Return (x, y) of the center of cell containing provided text 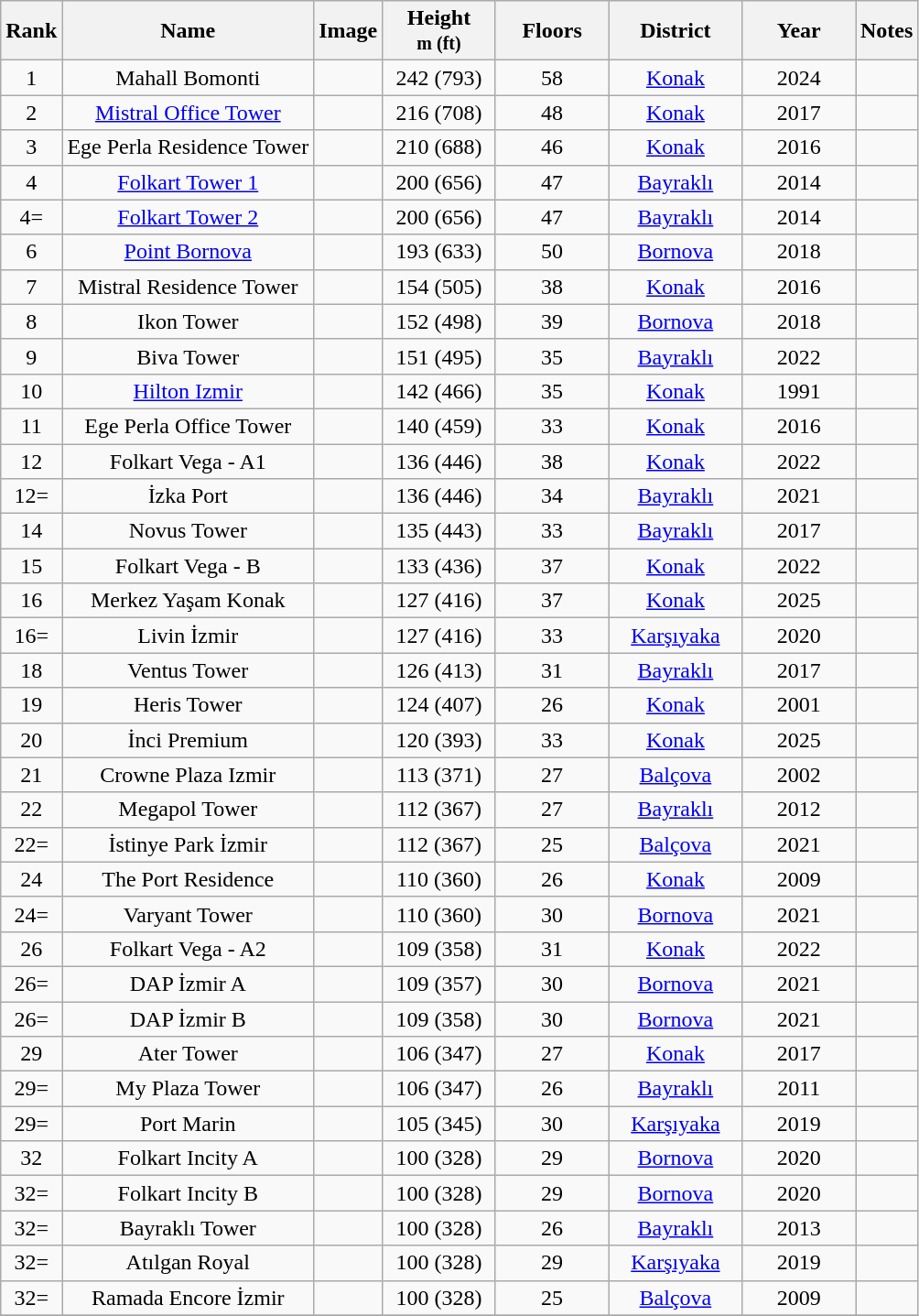
Atılgan Royal (189, 1263)
242 (793) (439, 78)
58 (552, 78)
1 (31, 78)
2001 (799, 705)
Megapol Tower (189, 810)
Mahall Bomonti (189, 78)
Folkart Incity A (189, 1158)
39 (552, 321)
14 (31, 531)
Hilton Izmir (189, 391)
DAP İzmir A (189, 984)
Folkart Tower 2 (189, 217)
20 (31, 740)
Rank (31, 31)
210 (688) (439, 147)
16 (31, 601)
İstinye Park İzmir (189, 844)
2011 (799, 1089)
2012 (799, 810)
Mistral Office Tower (189, 113)
113 (371) (439, 775)
Livin İzmir (189, 636)
Ramada Encore İzmir (189, 1298)
3 (31, 147)
24 (31, 879)
135 (443) (439, 531)
Novus Tower (189, 531)
Folkart Vega - A1 (189, 461)
Crowne Plaza Izmir (189, 775)
My Plaza Tower (189, 1089)
8 (31, 321)
133 (436) (439, 566)
2013 (799, 1228)
16= (31, 636)
4= (31, 217)
48 (552, 113)
Ater Tower (189, 1054)
2 (31, 113)
Varyant Tower (189, 914)
The Port Residence (189, 879)
Ikon Tower (189, 321)
Floors (552, 31)
6 (31, 252)
32 (31, 1158)
Ege Perla Office Tower (189, 426)
Merkez Yaşam Konak (189, 601)
24= (31, 914)
Year (799, 31)
Biva Tower (189, 356)
34 (552, 496)
193 (633) (439, 252)
50 (552, 252)
Folkart Vega - B (189, 566)
22= (31, 844)
2002 (799, 775)
120 (393) (439, 740)
Name (189, 31)
Point Bornova (189, 252)
124 (407) (439, 705)
Port Marin (189, 1124)
15 (31, 566)
126 (413) (439, 670)
Notes (886, 31)
216 (708) (439, 113)
İzka Port (189, 496)
Folkart Incity B (189, 1193)
151 (495) (439, 356)
46 (552, 147)
Ventus Tower (189, 670)
105 (345) (439, 1124)
18 (31, 670)
21 (31, 775)
DAP İzmir B (189, 1019)
9 (31, 356)
11 (31, 426)
154 (505) (439, 287)
19 (31, 705)
7 (31, 287)
10 (31, 391)
Mistral Residence Tower (189, 287)
140 (459) (439, 426)
Ege Perla Residence Tower (189, 147)
Folkart Vega - A2 (189, 949)
4 (31, 182)
1991 (799, 391)
İnci Premium (189, 740)
District (676, 31)
22 (31, 810)
12 (31, 461)
Folkart Tower 1 (189, 182)
152 (498) (439, 321)
109 (357) (439, 984)
Bayraklı Tower (189, 1228)
12= (31, 496)
142 (466) (439, 391)
Heris Tower (189, 705)
Image (348, 31)
Heightm (ft) (439, 31)
2024 (799, 78)
